Extract the (x, y) coordinate from the center of the cell holding the provided text.  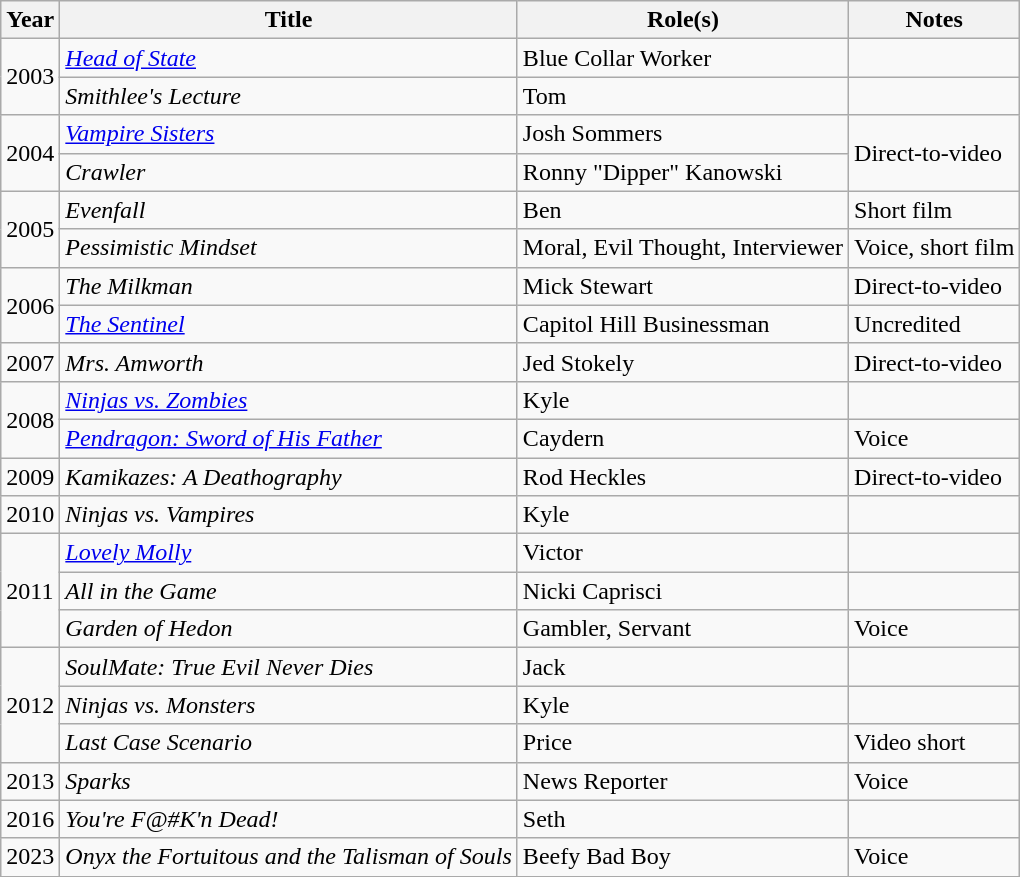
The Sentinel (289, 324)
All in the Game (289, 591)
Ben (682, 210)
Year (30, 20)
2013 (30, 781)
Notes (934, 20)
News Reporter (682, 781)
Short film (934, 210)
2006 (30, 305)
Smithlee's Lecture (289, 96)
Role(s) (682, 20)
Rod Heckles (682, 477)
2016 (30, 819)
2005 (30, 229)
Voice, short film (934, 248)
Nicki Caprisci (682, 591)
2012 (30, 705)
Ninjas vs. Monsters (289, 705)
Lovely Molly (289, 553)
2010 (30, 515)
Onyx the Fortuitous and the Talisman of Souls (289, 857)
Last Case Scenario (289, 743)
SoulMate: True Evil Never Dies (289, 667)
Gambler, Servant (682, 629)
Uncredited (934, 324)
Sparks (289, 781)
Vampire Sisters (289, 134)
Josh Sommers (682, 134)
Title (289, 20)
2023 (30, 857)
2009 (30, 477)
Caydern (682, 438)
Tom (682, 96)
2003 (30, 77)
Moral, Evil Thought, Interviewer (682, 248)
Crawler (289, 172)
2011 (30, 591)
Kamikazes: A Deathography (289, 477)
You're F@#K'n Dead! (289, 819)
Beefy Bad Boy (682, 857)
Evenfall (289, 210)
Garden of Hedon (289, 629)
2007 (30, 362)
Pessimistic Mindset (289, 248)
Ninjas vs. Zombies (289, 400)
Mick Stewart (682, 286)
2004 (30, 153)
Jed Stokely (682, 362)
Blue Collar Worker (682, 58)
Price (682, 743)
Jack (682, 667)
The Milkman (289, 286)
Mrs. Amworth (289, 362)
Victor (682, 553)
Ninjas vs. Vampires (289, 515)
Capitol Hill Businessman (682, 324)
Ronny "Dipper" Kanowski (682, 172)
Video short (934, 743)
Seth (682, 819)
Pendragon: Sword of His Father (289, 438)
2008 (30, 419)
Head of State (289, 58)
